Search for the cell housing the specified text and yield its (x, y) center coordinate. 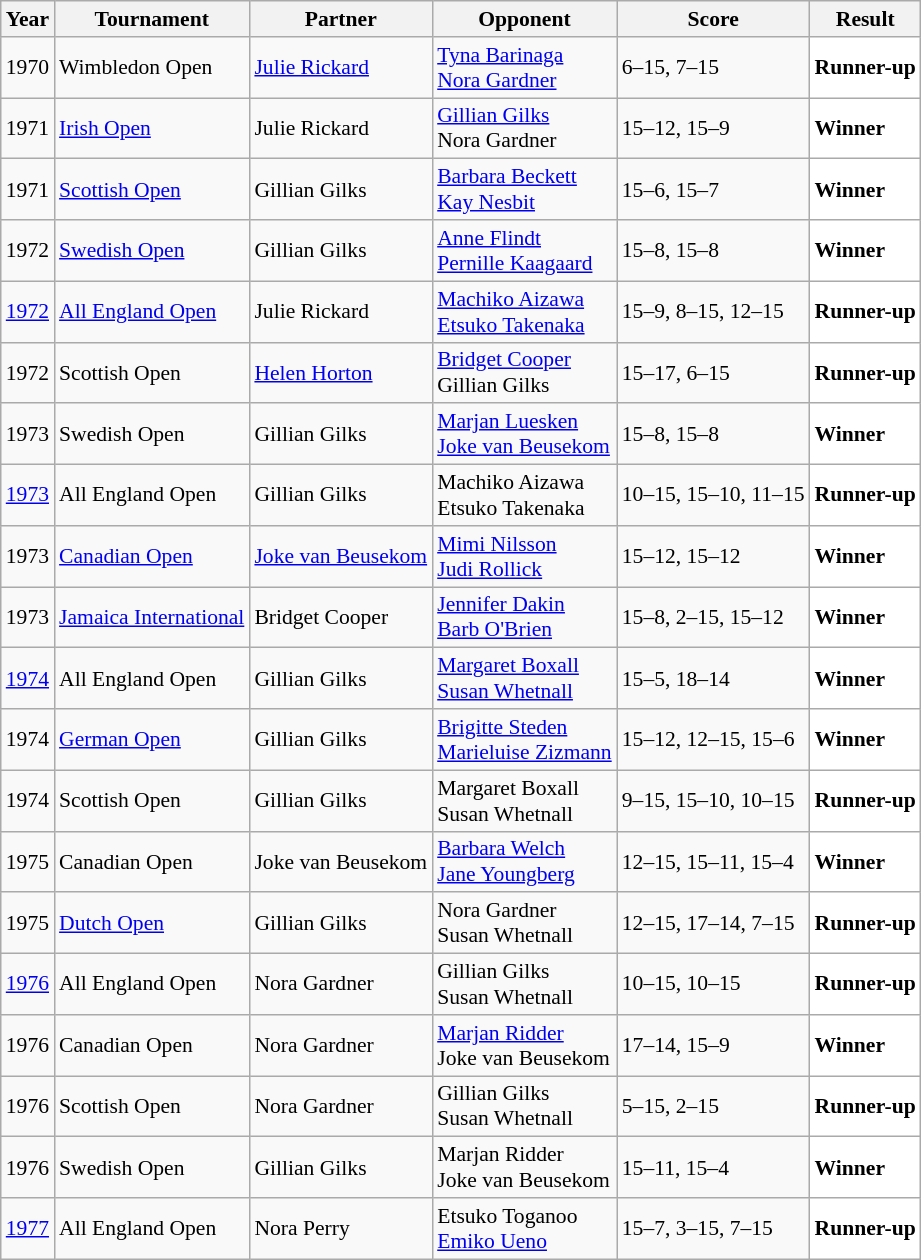
15–12, 12–15, 15–6 (714, 740)
Mimi Nilsson Judi Rollick (524, 556)
12–15, 15–11, 15–4 (714, 862)
1970 (28, 68)
5–15, 2–15 (714, 1106)
Jamaica International (152, 618)
Year (28, 19)
15–7, 3–15, 7–15 (714, 1228)
Score (714, 19)
Marjan Luesken Joke van Beusekom (524, 434)
17–14, 15–9 (714, 1046)
Jennifer Dakin Barb O'Brien (524, 618)
15–12, 15–9 (714, 128)
Etsuko Toganoo Emiko Ueno (524, 1228)
Tyna Barinaga Nora Gardner (524, 68)
Helen Horton (340, 372)
15–8, 2–15, 15–12 (714, 618)
Tournament (152, 19)
Dutch Open (152, 924)
1977 (28, 1228)
15–6, 15–7 (714, 190)
9–15, 15–10, 10–15 (714, 800)
15–12, 15–12 (714, 556)
Gillian Gilks Nora Gardner (524, 128)
Result (866, 19)
Barbara Beckett Kay Nesbit (524, 190)
15–17, 6–15 (714, 372)
Irish Open (152, 128)
Bridget Cooper Gillian Gilks (524, 372)
6–15, 7–15 (714, 68)
15–11, 15–4 (714, 1168)
Wimbledon Open (152, 68)
Bridget Cooper (340, 618)
10–15, 15–10, 11–15 (714, 496)
Nora Gardner Susan Whetnall (524, 924)
15–5, 18–14 (714, 678)
Anne Flindt Pernille Kaagaard (524, 250)
Barbara Welch Jane Youngberg (524, 862)
10–15, 10–15 (714, 984)
Nora Perry (340, 1228)
Partner (340, 19)
15–9, 8–15, 12–15 (714, 312)
Opponent (524, 19)
German Open (152, 740)
Brigitte Steden Marieluise Zizmann (524, 740)
12–15, 17–14, 7–15 (714, 924)
